Return [x, y] of the center of cell containing provided text 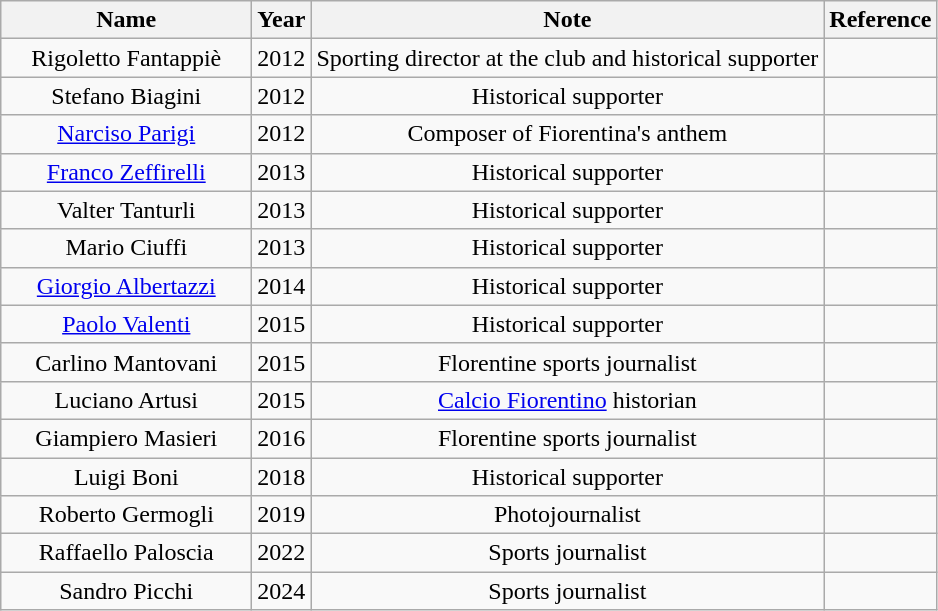
Rigoletto Fantappiè [126, 58]
Note [568, 20]
Raffaello Paloscia [126, 553]
Mario Ciuffi [126, 248]
2019 [282, 515]
Sandro Picchi [126, 591]
Luciano Artusi [126, 400]
Sporting director at the club and historical supporter [568, 58]
Carlino Mantovani [126, 362]
Composer of Fiorentina's anthem [568, 134]
Narciso Parigi [126, 134]
Reference [880, 20]
Calcio Fiorentino historian [568, 400]
Paolo Valenti [126, 324]
Name [126, 20]
Luigi Boni [126, 477]
2014 [282, 286]
Year [282, 20]
Valter Tanturli [126, 210]
Roberto Germogli [126, 515]
2022 [282, 553]
Photojournalist [568, 515]
2016 [282, 438]
Giampiero Masieri [126, 438]
Stefano Biagini [126, 96]
Franco Zeffirelli [126, 172]
2018 [282, 477]
Giorgio Albertazzi [126, 286]
2024 [282, 591]
